Scan for the cell matching the given text and deliver its (X, Y) coordinate at center. 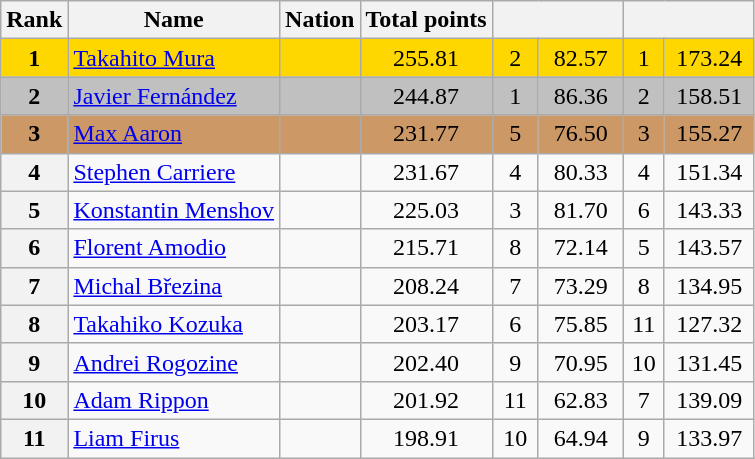
203.17 (426, 324)
131.45 (709, 362)
Total points (426, 20)
70.95 (580, 362)
151.34 (709, 172)
Name (174, 20)
231.67 (426, 172)
Takahiko Kozuka (174, 324)
201.92 (426, 400)
Takahito Mura (174, 58)
82.57 (580, 58)
Adam Rippon (174, 400)
255.81 (426, 58)
202.40 (426, 362)
76.50 (580, 134)
Rank (34, 20)
Javier Fernández (174, 96)
62.83 (580, 400)
Max Aaron (174, 134)
64.94 (580, 438)
225.03 (426, 210)
Michal Březina (174, 286)
155.27 (709, 134)
80.33 (580, 172)
173.24 (709, 58)
Liam Firus (174, 438)
134.95 (709, 286)
81.70 (580, 210)
Florent Amodio (174, 248)
75.85 (580, 324)
198.91 (426, 438)
Konstantin Menshov (174, 210)
215.71 (426, 248)
244.87 (426, 96)
139.09 (709, 400)
Nation (320, 20)
127.32 (709, 324)
86.36 (580, 96)
231.77 (426, 134)
143.33 (709, 210)
Andrei Rogozine (174, 362)
208.24 (426, 286)
73.29 (580, 286)
158.51 (709, 96)
133.97 (709, 438)
Stephen Carriere (174, 172)
72.14 (580, 248)
143.57 (709, 248)
